Identify which cell holds the provided text, then report its (X, Y) central coordinate. 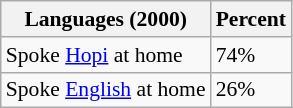
Spoke Hopi at home (106, 55)
Languages (2000) (106, 19)
Spoke English at home (106, 90)
26% (251, 90)
Percent (251, 19)
74% (251, 55)
